Determine the [x, y] coordinate at the center of the cell enclosing the given text.  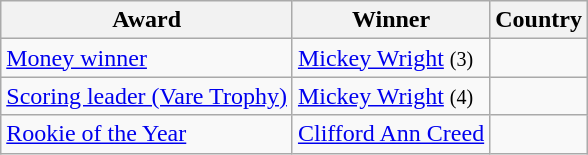
Money winner [147, 58]
Award [147, 20]
Scoring leader (Vare Trophy) [147, 96]
Winner [390, 20]
Country [539, 20]
Mickey Wright (3) [390, 58]
Rookie of the Year [147, 134]
Mickey Wright (4) [390, 96]
Clifford Ann Creed [390, 134]
